Find where the given text appears and provide that cell's center as (X, Y) coordinate. 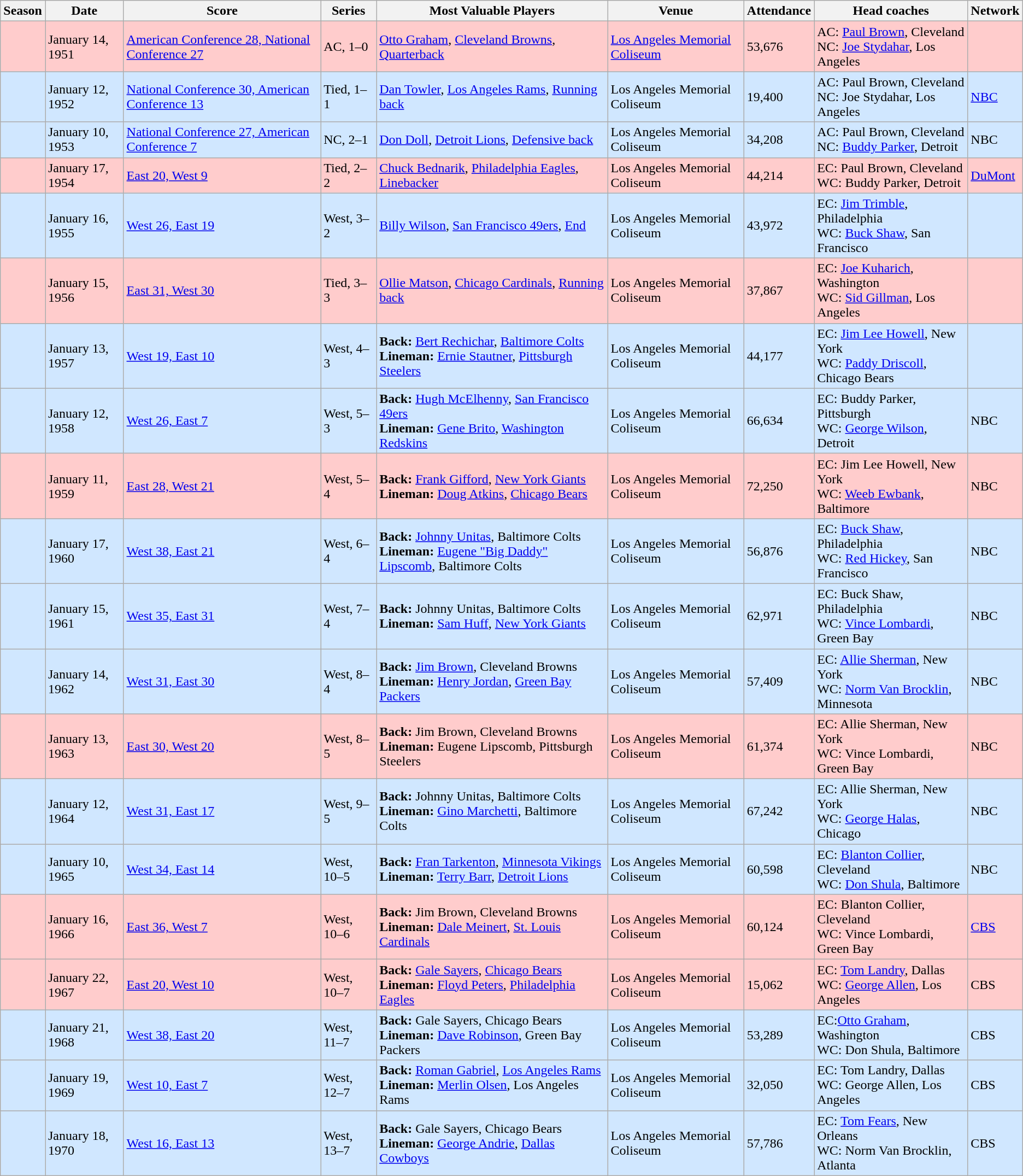
Back: Gale Sayers, Chicago BearsLineman: Dave Robinson, Green Bay Packers (492, 1035)
56,876 (779, 551)
62,971 (779, 616)
44,214 (779, 175)
66,634 (779, 421)
Back: Gale Sayers, Chicago BearsLineman: Floyd Peters, Philadelphia Eagles (492, 985)
44,177 (779, 355)
Otto Graham, Cleveland Browns, Quarterback (492, 46)
Back: Bert Rechichar, Baltimore ColtsLineman: Ernie Stautner, Pittsburgh Steelers (492, 355)
January 22, 1967 (84, 985)
EC: Jim Lee Howell, New YorkWC: Weeb Ewbank, Baltimore (891, 485)
West 26, East 19 (222, 225)
January 13, 1963 (84, 747)
January 15, 1961 (84, 616)
Don Doll, Detroit Lions, Defensive back (492, 140)
60,124 (779, 927)
January 16, 1966 (84, 927)
West, 11–7 (349, 1035)
EC: Jim Trimble, PhiladelphiaWC: Buck Shaw, San Francisco (891, 225)
January 18, 1970 (84, 1143)
Date (84, 11)
Back: Johnny Unitas, Baltimore ColtsLineman: Sam Huff, New York Giants (492, 616)
West, 10–6 (349, 927)
Most Valuable Players (492, 11)
DuMont (995, 175)
Billy Wilson, San Francisco 49ers, End (492, 225)
West 34, East 14 (222, 869)
Back: Johnny Unitas, Baltimore ColtsLineman: Eugene "Big Daddy" Lipscomb, Baltimore Colts (492, 551)
EC: Allie Sherman, New YorkWC: Norm Van Brocklin, Minnesota (891, 681)
West, 12–7 (349, 1085)
January 19, 1969 (84, 1085)
AC, 1–0 (349, 46)
34,208 (779, 140)
Score (222, 11)
National Conference 27, American Conference 7 (222, 140)
EC: Jim Lee Howell, New YorkWC: Paddy Driscoll, Chicago Bears (891, 355)
Tied, 3–3 (349, 291)
Back: Jim Brown, Cleveland BrownsLineman: Eugene Lipscomb, Pittsburgh Steelers (492, 747)
West, 4–3 (349, 355)
West, 9–5 (349, 811)
East 31, West 30 (222, 291)
32,050 (779, 1085)
West 16, East 13 (222, 1143)
West, 10–7 (349, 985)
EC:Otto Graham, WashingtonWC: Don Shula, Baltimore (891, 1035)
EC: Paul Brown, ClevelandWC: Buddy Parker, Detroit (891, 175)
January 13, 1957 (84, 355)
EC: Blanton Collier, ClevelandWC: Vince Lombardi, Green Bay (891, 927)
January 15, 1956 (84, 291)
AC: Paul Brown, ClevelandNC: Buddy Parker, Detroit (891, 140)
West 31, East 30 (222, 681)
57,409 (779, 681)
53,676 (779, 46)
January 14, 1951 (84, 46)
West 38, East 21 (222, 551)
Season (23, 11)
West 38, East 20 (222, 1035)
East 20, West 10 (222, 985)
NC, 2–1 (349, 140)
Back: Hugh McElhenny, San Francisco 49ersLineman: Gene Brito, Washington Redskins (492, 421)
West, 6–4 (349, 551)
West, 8–4 (349, 681)
Chuck Bednarik, Philadelphia Eagles, Linebacker (492, 175)
EC: Joe Kuharich, WashingtonWC: Sid Gillman, Los Angeles (891, 291)
60,598 (779, 869)
Back: Jim Brown, Cleveland BrownsLineman: Dale Meinert, St. Louis Cardinals (492, 927)
West, 3–2 (349, 225)
National Conference 30, American Conference 13 (222, 97)
Ollie Matson, Chicago Cardinals, Running back (492, 291)
EC: Allie Sherman, New YorkWC: George Halas, Chicago (891, 811)
East 20, West 9 (222, 175)
Head coaches (891, 11)
East 28, West 21 (222, 485)
West 31, East 17 (222, 811)
Back: Johnny Unitas, Baltimore ColtsLineman: Gino Marchetti, Baltimore Colts (492, 811)
15,062 (779, 985)
Back: Roman Gabriel, Los Angeles RamsLineman: Merlin Olsen, Los Angeles Rams (492, 1085)
Tied, 1–1 (349, 97)
Back: Gale Sayers, Chicago BearsLineman: George Andrie, Dallas Cowboys (492, 1143)
EC: Blanton Collier, ClevelandWC: Don Shula, Baltimore (891, 869)
Back: Jim Brown, Cleveland BrownsLineman: Henry Jordan, Green Bay Packers (492, 681)
Dan Towler, Los Angeles Rams, Running back (492, 97)
January 10, 1965 (84, 869)
January 10, 1953 (84, 140)
January 17, 1954 (84, 175)
EC: Buck Shaw, PhiladelphiaWC: Vince Lombardi, Green Bay (891, 616)
American Conference 28, National Conference 27 (222, 46)
EC: Buddy Parker, PittsburghWC: George Wilson, Detroit (891, 421)
67,242 (779, 811)
53,289 (779, 1035)
West, 7–4 (349, 616)
West, 5–3 (349, 421)
61,374 (779, 747)
EC: Tom Fears, New OrleansWC: Norm Van Brocklin, Atlanta (891, 1143)
East 36, West 7 (222, 927)
19,400 (779, 97)
West 10, East 7 (222, 1085)
January 17, 1960 (84, 551)
37,867 (779, 291)
43,972 (779, 225)
West, 8–5 (349, 747)
January 21, 1968 (84, 1035)
72,250 (779, 485)
Attendance (779, 11)
Series (349, 11)
Venue (675, 11)
West 35, East 31 (222, 616)
January 16, 1955 (84, 225)
West 19, East 10 (222, 355)
Back: Frank Gifford, New York GiantsLineman: Doug Atkins, Chicago Bears (492, 485)
Back: Fran Tarkenton, Minnesota VikingsLineman: Terry Barr, Detroit Lions (492, 869)
East 30, West 20 (222, 747)
January 12, 1958 (84, 421)
January 12, 1952 (84, 97)
January 12, 1964 (84, 811)
Tied, 2–2 (349, 175)
57,786 (779, 1143)
January 14, 1962 (84, 681)
West, 5–4 (349, 485)
West 26, East 7 (222, 421)
Network (995, 11)
January 11, 1959 (84, 485)
West, 13–7 (349, 1143)
EC: Buck Shaw, PhiladelphiaWC: Red Hickey, San Francisco (891, 551)
EC: Allie Sherman, New YorkWC: Vince Lombardi, Green Bay (891, 747)
West, 10–5 (349, 869)
